Provide the [X, Y] coordinate of the cell's center where the given text is located.  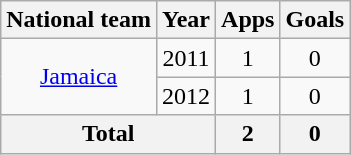
2011 [186, 58]
Total [108, 134]
Apps [248, 20]
Goals [315, 20]
National team [79, 20]
Jamaica [79, 77]
2 [248, 134]
2012 [186, 96]
Year [186, 20]
